Capture the cell that displays the provided text and extract its [x, y] central coordinate. 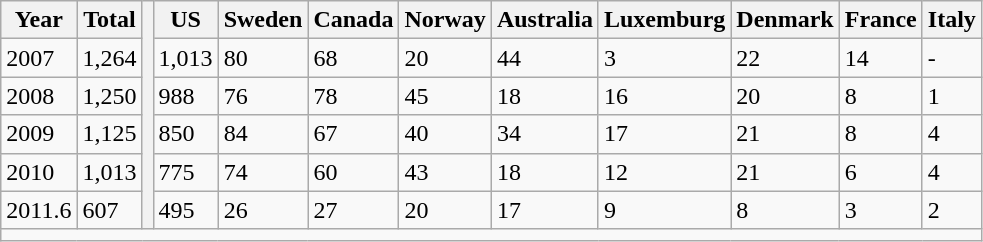
68 [354, 58]
Total [110, 20]
26 [263, 210]
Denmark [785, 20]
Year [39, 20]
78 [354, 96]
80 [263, 58]
2011.6 [39, 210]
2010 [39, 172]
988 [186, 96]
45 [445, 96]
Norway [445, 20]
84 [263, 134]
Italy [952, 20]
12 [664, 172]
1,250 [110, 96]
34 [544, 134]
775 [186, 172]
Australia [544, 20]
43 [445, 172]
14 [880, 58]
60 [354, 172]
Luxemburg [664, 20]
2009 [39, 134]
2008 [39, 96]
850 [186, 134]
1,264 [110, 58]
67 [354, 134]
Sweden [263, 20]
9 [664, 210]
France [880, 20]
6 [880, 172]
- [952, 58]
1 [952, 96]
40 [445, 134]
44 [544, 58]
1,125 [110, 134]
74 [263, 172]
2 [952, 210]
76 [263, 96]
27 [354, 210]
16 [664, 96]
495 [186, 210]
22 [785, 58]
2007 [39, 58]
Canada [354, 20]
607 [110, 210]
US [186, 20]
